Search for the cell housing the specified text and yield its [x, y] center coordinate. 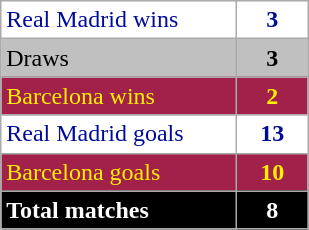
13 [272, 134]
Real Madrid goals [119, 134]
Barcelona goals [119, 172]
Barcelona wins [119, 96]
2 [272, 96]
Total matches [119, 210]
Real Madrid wins [119, 20]
10 [272, 172]
8 [272, 210]
Draws [119, 58]
